Scan for the cell matching the given text and deliver its (X, Y) coordinate at center. 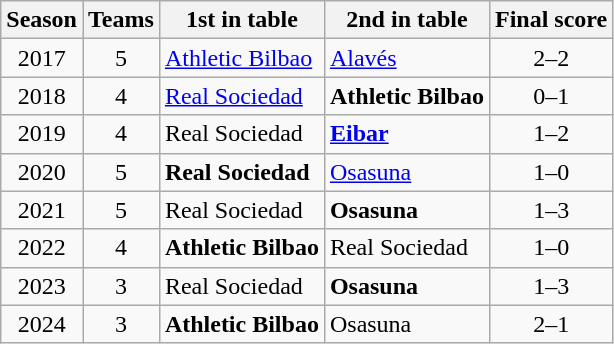
2–1 (550, 324)
2017 (42, 58)
2024 (42, 324)
2021 (42, 210)
2019 (42, 134)
1st in table (242, 20)
Teams (120, 20)
0–1 (550, 96)
Final score (550, 20)
Alavés (406, 58)
2020 (42, 172)
2022 (42, 248)
2nd in table (406, 20)
Season (42, 20)
Eibar (406, 134)
1–2 (550, 134)
2018 (42, 96)
2–2 (550, 58)
2023 (42, 286)
